Search for the cell housing the specified text and yield its [X, Y] center coordinate. 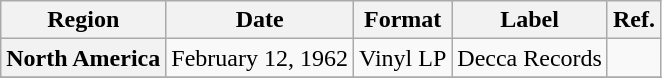
Vinyl LP [402, 58]
Format [402, 20]
Label [530, 20]
Ref. [634, 20]
Region [84, 20]
Decca Records [530, 58]
February 12, 1962 [260, 58]
North America [84, 58]
Date [260, 20]
